Return the [x, y] coordinate for the center point of the cell that contains the specified text.  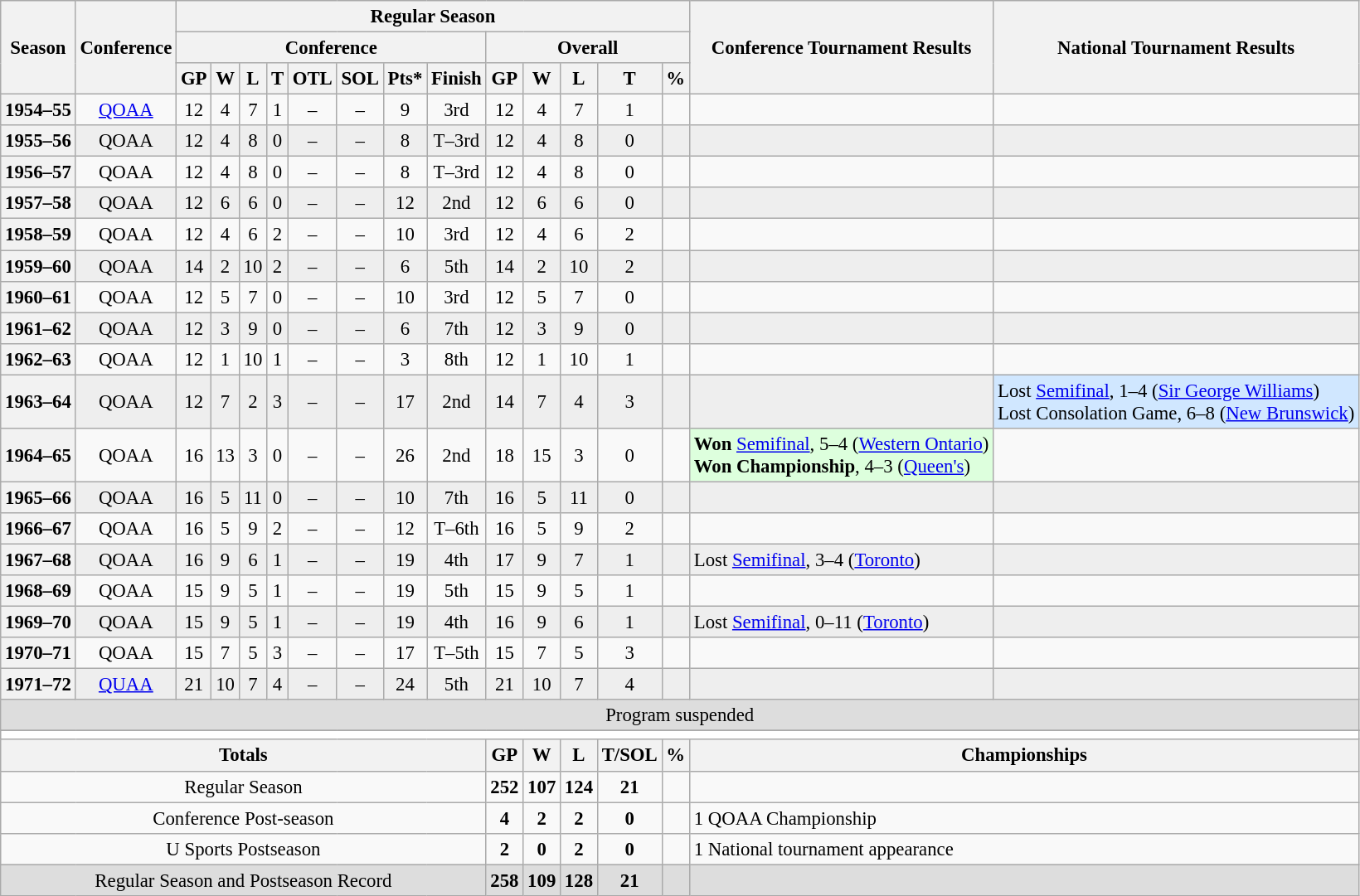
26 [405, 456]
18 [504, 456]
Overall [587, 48]
1964–65 [38, 456]
1956–57 [38, 172]
U Sports Postseason [244, 849]
1963–64 [38, 401]
1960–61 [38, 297]
SOL [360, 79]
National Tournament Results [1176, 48]
T–6th [456, 529]
Championships [1023, 756]
Pts* [405, 79]
Lost Semifinal, 1–4 (Sir George Williams)Lost Consolation Game, 6–8 (New Brunswick) [1176, 401]
Lost Semifinal, 0–11 (Toronto) [841, 622]
1958–59 [38, 235]
1971–72 [38, 685]
13 [226, 456]
1 National tournament appearance [1023, 849]
1955–56 [38, 141]
1968–69 [38, 591]
Won Semifinal, 5–4 (Western Ontario)Won Championship, 4–3 (Queen's) [841, 456]
1961–62 [38, 328]
107 [542, 787]
1962–63 [38, 359]
1954–55 [38, 110]
Totals [244, 756]
1965–66 [38, 497]
1969–70 [38, 622]
8th [456, 359]
Finish [456, 79]
1957–58 [38, 203]
T–5th [456, 653]
Conference Post-season [244, 818]
258 [504, 880]
Program suspended [680, 715]
Regular Season and Postseason Record [244, 880]
109 [542, 880]
1 QOAA Championship [1023, 818]
1970–71 [38, 653]
1959–60 [38, 266]
124 [579, 787]
252 [504, 787]
24 [405, 685]
QUAA [126, 685]
Season [38, 48]
1966–67 [38, 529]
128 [579, 880]
OTL [312, 79]
1967–68 [38, 559]
Lost Semifinal, 3–4 (Toronto) [841, 559]
Conference Tournament Results [841, 48]
T/SOL [629, 756]
